Search for the cell housing the specified text and yield its [x, y] center coordinate. 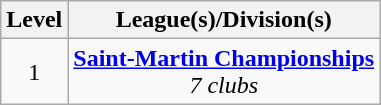
Level [34, 20]
1 [34, 72]
League(s)/Division(s) [224, 20]
Saint-Martin Championships7 clubs [224, 72]
